Identify which cell holds the provided text, then report its [x, y] central coordinate. 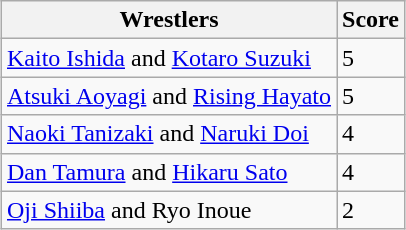
Oji Shiiba and Ryo Inoue [168, 210]
Kaito Ishida and Kotaro Suzuki [168, 58]
Naoki Tanizaki and Naruki Doi [168, 134]
2 [371, 210]
Dan Tamura and Hikaru Sato [168, 172]
Score [371, 20]
Wrestlers [168, 20]
Atsuki Aoyagi and Rising Hayato [168, 96]
